Return [X, Y] of the center of cell containing provided text 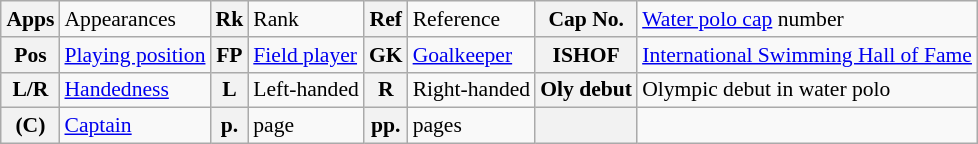
(C) [30, 126]
Ref [386, 19]
pages [472, 126]
L [230, 90]
Playing position [134, 55]
p. [230, 126]
R [386, 90]
ISHOF [586, 55]
FP [230, 55]
Olympic debut in water polo [807, 90]
Cap No. [586, 19]
Rank [306, 19]
Left-handed [306, 90]
Field player [306, 55]
L/R [30, 90]
Captain [134, 126]
Goalkeeper [472, 55]
Reference [472, 19]
Oly debut [586, 90]
Apps [30, 19]
pp. [386, 126]
Handedness [134, 90]
International Swimming Hall of Fame [807, 55]
Pos [30, 55]
Right-handed [472, 90]
Rk [230, 19]
page [306, 126]
GK [386, 55]
Water polo cap number [807, 19]
Appearances [134, 19]
